Pinpoint the cell where the given text exists, returning its [x, y] midpoint coordinate. 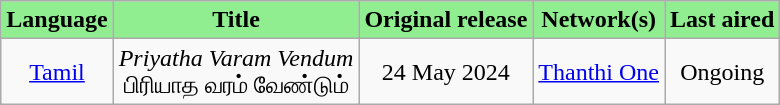
Priyatha Varam Vendum பிரியாத வரம் வேண்டும் [236, 72]
Network(s) [599, 20]
Tamil [57, 72]
Thanthi One [599, 72]
Title [236, 20]
Ongoing [722, 72]
Original release [446, 20]
Language [57, 20]
Last aired [722, 20]
24 May 2024 [446, 72]
